Search for the cell housing the specified text and yield its [x, y] center coordinate. 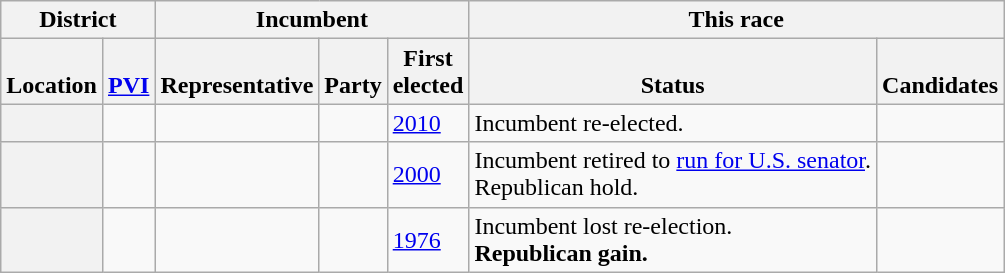
This race [736, 20]
Incumbent lost re-election.Republican gain. [673, 240]
2000 [428, 174]
Location [52, 72]
2010 [428, 123]
PVI [128, 72]
District [78, 20]
Candidates [940, 72]
Incumbent re-elected. [673, 123]
Firstelected [428, 72]
Incumbent retired to run for U.S. senator.Republican hold. [673, 174]
1976 [428, 240]
Status [673, 72]
Party [353, 72]
Representative [237, 72]
Incumbent [312, 20]
